Locate the cell with the specified text and output its (X, Y) center coordinate. 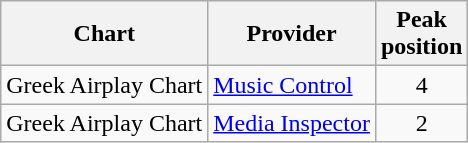
Provider (292, 34)
Music Control (292, 85)
Media Inspector (292, 123)
Chart (104, 34)
2 (421, 123)
4 (421, 85)
Peakposition (421, 34)
